Search for the cell housing the specified text and yield its (X, Y) center coordinate. 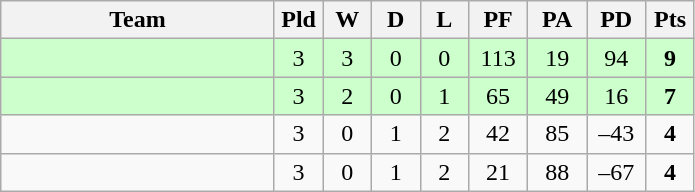
16 (616, 96)
85 (558, 134)
49 (558, 96)
7 (670, 96)
42 (498, 134)
PD (616, 20)
D (396, 20)
113 (498, 58)
94 (616, 58)
W (348, 20)
–67 (616, 172)
Team (138, 20)
Pts (670, 20)
PF (498, 20)
PA (558, 20)
65 (498, 96)
19 (558, 58)
9 (670, 58)
21 (498, 172)
88 (558, 172)
–43 (616, 134)
L (444, 20)
Pld (298, 20)
